Return (X, Y) of the center of cell containing provided text 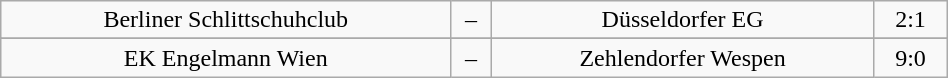
Düsseldorfer EG (682, 20)
2:1 (911, 20)
EK Engelmann Wien (226, 58)
Berliner Schlittschuhclub (226, 20)
Zehlendorfer Wespen (682, 58)
9:0 (911, 58)
